Scan for the cell matching the given text and deliver its [X, Y] coordinate at center. 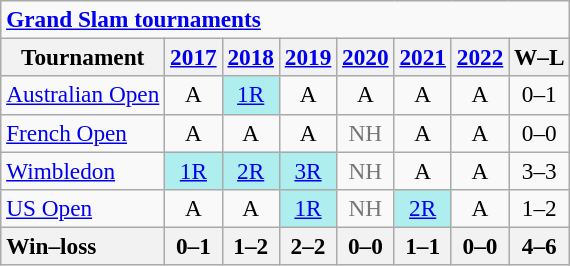
Tournament [83, 57]
2019 [308, 57]
Wimbledon [83, 170]
2017 [194, 57]
W–L [540, 57]
3–3 [540, 170]
French Open [83, 133]
4–6 [540, 246]
3R [308, 170]
2020 [366, 57]
Grand Slam tournaments [286, 19]
US Open [83, 208]
2022 [480, 57]
Australian Open [83, 95]
Win–loss [83, 246]
2–2 [308, 246]
2021 [422, 57]
1–1 [422, 246]
2018 [250, 57]
